Provide the (X, Y) coordinate of the cell's center where the given text is located.  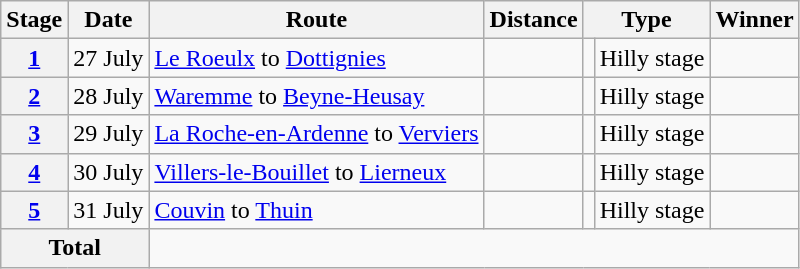
4 (34, 172)
Route (316, 20)
Le Roeulx to Dottignies (316, 58)
2 (34, 96)
5 (34, 210)
Couvin to Thuin (316, 210)
Waremme to Beyne-Heusay (316, 96)
Stage (34, 20)
Type (646, 20)
Distance (534, 20)
Villers-le-Bouillet to Lierneux (316, 172)
30 July (108, 172)
3 (34, 134)
31 July (108, 210)
Date (108, 20)
La Roche-en-Ardenne to Verviers (316, 134)
28 July (108, 96)
27 July (108, 58)
Total (75, 248)
Winner (754, 20)
1 (34, 58)
29 July (108, 134)
